Scan for the cell matching the given text and deliver its [x, y] coordinate at center. 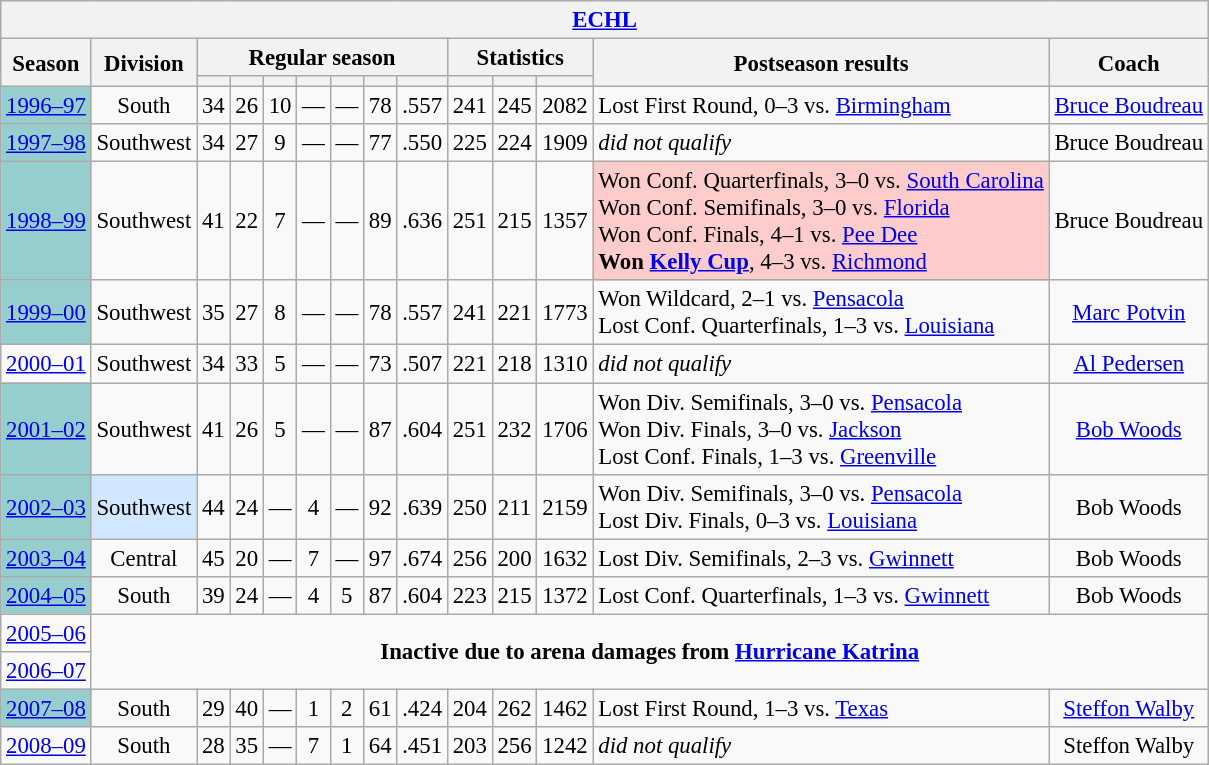
1998–99 [46, 222]
203 [470, 746]
204 [470, 708]
Lost Conf. Quarterfinals, 1–3 vs. Gwinnett [821, 595]
77 [380, 143]
2002–03 [46, 506]
232 [514, 429]
28 [214, 746]
225 [470, 143]
39 [214, 595]
ECHL [605, 20]
Regular season [322, 58]
92 [380, 506]
2005–06 [46, 633]
44 [214, 506]
Lost First Round, 0–3 vs. Birmingham [821, 106]
Won Div. Semifinals, 3–0 vs. PensacolaLost Div. Finals, 0–3 vs. Louisiana [821, 506]
Postseason results [821, 63]
250 [470, 506]
Inactive due to arena damages from Hurricane Katrina [650, 652]
.550 [422, 143]
40 [246, 708]
1706 [565, 429]
2004–05 [46, 595]
2008–09 [46, 746]
Coach [1128, 63]
.639 [422, 506]
Al Pedersen [1128, 364]
Won Conf. Quarterfinals, 3–0 vs. South CarolinaWon Conf. Semifinals, 3–0 vs. FloridaWon Conf. Finals, 4–1 vs. Pee DeeWon Kelly Cup, 4–3 vs. Richmond [821, 222]
1999–00 [46, 312]
9 [280, 143]
1462 [565, 708]
8 [280, 312]
211 [514, 506]
2003–04 [46, 558]
45 [214, 558]
2082 [565, 106]
29 [214, 708]
200 [514, 558]
1909 [565, 143]
2159 [565, 506]
1372 [565, 595]
73 [380, 364]
1773 [565, 312]
2001–02 [46, 429]
224 [514, 143]
1997–98 [46, 143]
.451 [422, 746]
64 [380, 746]
Season [46, 63]
Won Wildcard, 2–1 vs. PensacolaLost Conf. Quarterfinals, 1–3 vs. Louisiana [821, 312]
Lost Div. Semifinals, 2–3 vs. Gwinnett [821, 558]
.424 [422, 708]
Lost First Round, 1–3 vs. Texas [821, 708]
223 [470, 595]
Won Div. Semifinals, 3–0 vs. PensacolaWon Div. Finals, 3–0 vs. JacksonLost Conf. Finals, 1–3 vs. Greenville [821, 429]
.636 [422, 222]
245 [514, 106]
33 [246, 364]
262 [514, 708]
1357 [565, 222]
1310 [565, 364]
Central [144, 558]
2 [346, 708]
22 [246, 222]
1632 [565, 558]
2007–08 [46, 708]
2000–01 [46, 364]
Division [144, 63]
97 [380, 558]
89 [380, 222]
2006–07 [46, 671]
Statistics [520, 58]
10 [280, 106]
Marc Potvin [1128, 312]
.674 [422, 558]
20 [246, 558]
.507 [422, 364]
61 [380, 708]
218 [514, 364]
1242 [565, 746]
1996–97 [46, 106]
